Return [X, Y] of the center of cell containing provided text 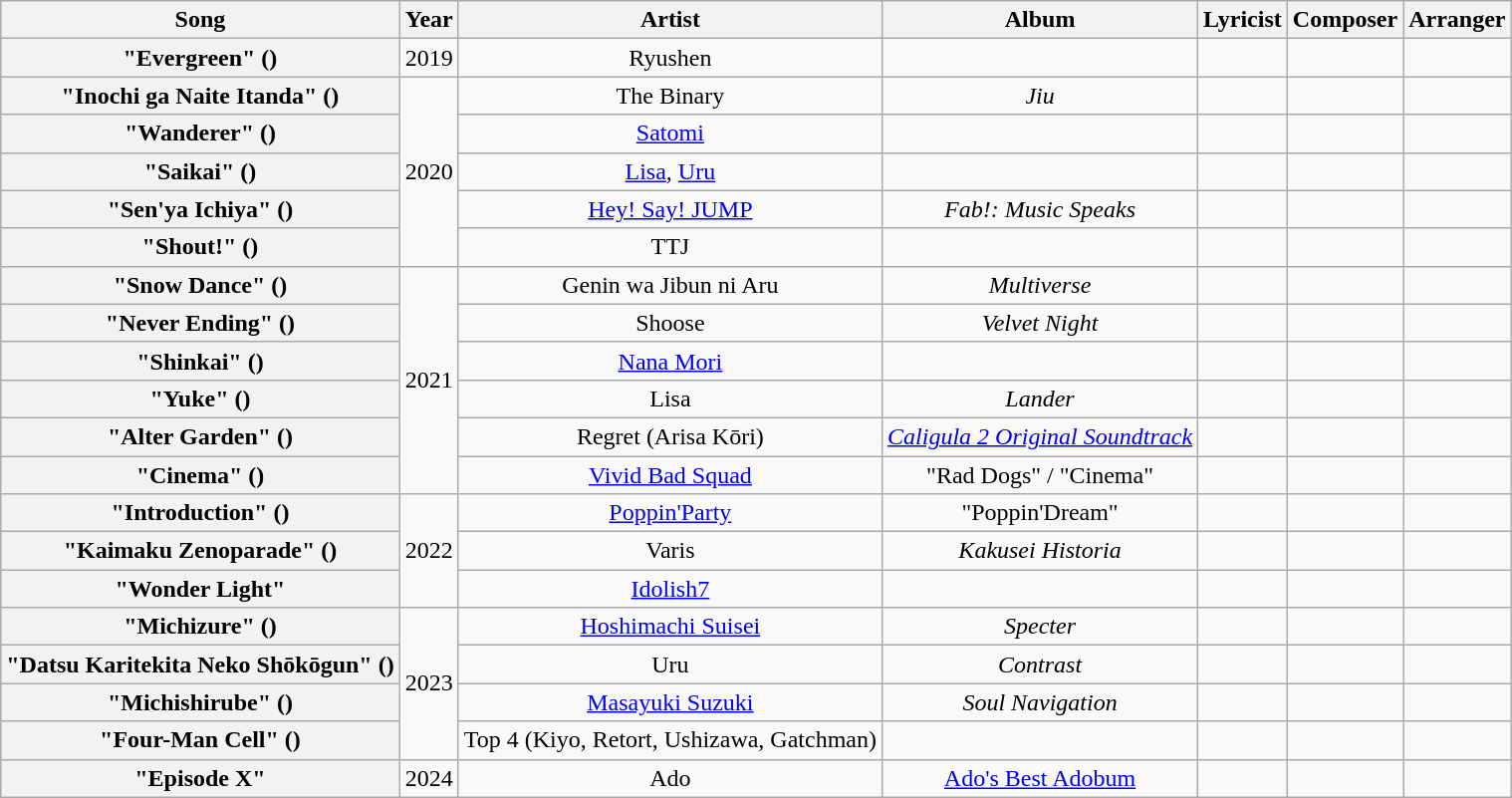
Fab!: Music Speaks [1040, 209]
Ado's Best Adobum [1040, 778]
Album [1040, 20]
2022 [428, 551]
Uru [669, 665]
"Shinkai" () [200, 361]
Genin wa Jibun ni Aru [669, 285]
Varis [669, 551]
"Cinema" () [200, 475]
Multiverse [1040, 285]
Vivid Bad Squad [669, 475]
"Shout!" () [200, 247]
Regret (Arisa Kōri) [669, 436]
Song [200, 20]
2020 [428, 171]
The Binary [669, 96]
"Four-Man Cell" () [200, 740]
Lisa, Uru [669, 171]
"Kaimaku Zenoparade" () [200, 551]
"Yuke" () [200, 399]
Specter [1040, 627]
Hoshimachi Suisei [669, 627]
2023 [428, 683]
"Michizure" () [200, 627]
Top 4 (Kiyo, Retort, Ushizawa, Gatchman) [669, 740]
Velvet Night [1040, 323]
Contrast [1040, 665]
Hey! Say! JUMP [669, 209]
Year [428, 20]
"Inochi ga Naite Itanda" () [200, 96]
Poppin'Party [669, 513]
Masayuki Suzuki [669, 702]
"Rad Dogs" / "Cinema" [1040, 475]
Lisa [669, 399]
"Alter Garden" () [200, 436]
Caligula 2 Original Soundtrack [1040, 436]
"Never Ending" () [200, 323]
TTJ [669, 247]
2024 [428, 778]
Ado [669, 778]
2021 [428, 380]
Nana Mori [669, 361]
Ryushen [669, 58]
Soul Navigation [1040, 702]
"Episode X" [200, 778]
"Datsu Karitekita Neko Shōkōgun" () [200, 665]
Satomi [669, 133]
2019 [428, 58]
"Evergreen" () [200, 58]
"Michishirube" () [200, 702]
"Introduction" () [200, 513]
Lander [1040, 399]
Artist [669, 20]
Kakusei Historia [1040, 551]
"Wonder Light" [200, 589]
"Snow Dance" () [200, 285]
"Poppin'Dream" [1040, 513]
"Sen'ya Ichiya" () [200, 209]
Idolish7 [669, 589]
Jiu [1040, 96]
Composer [1345, 20]
Shoose [669, 323]
Lyricist [1243, 20]
Arranger [1457, 20]
"Saikai" () [200, 171]
"Wanderer" () [200, 133]
